Return the (X, Y) coordinate for the center point of the cell that contains the specified text.  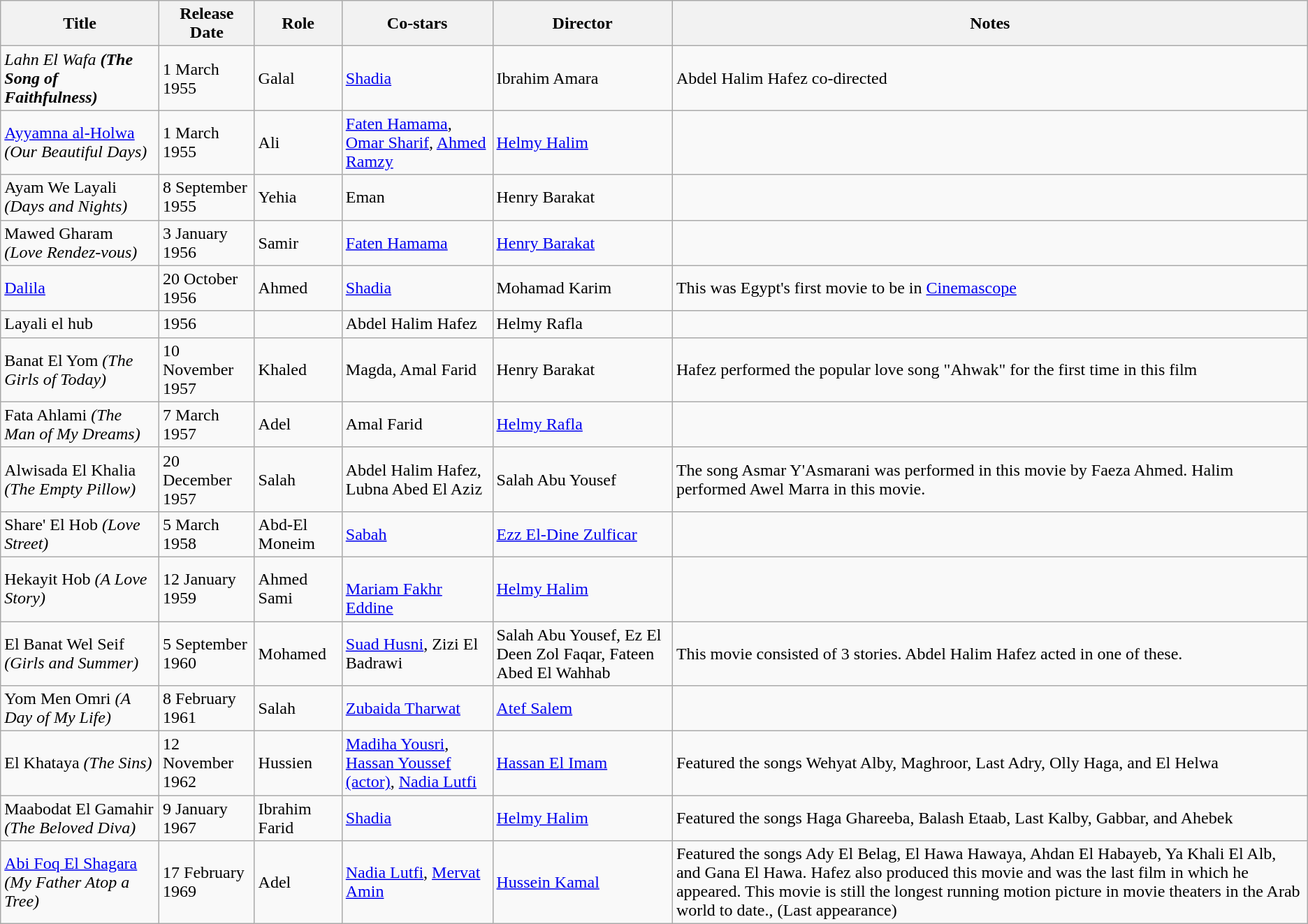
Ahmed (298, 288)
Nadia Lutfi, Mervat Amin (417, 883)
9 January 1967 (207, 819)
5 March 1958 (207, 534)
Role (298, 24)
Share' El Hob (Love Street) (80, 534)
Abdel Halim Hafez, Lubna Abed El Aziz (417, 479)
Banat El Yom (The Girls of Today) (80, 369)
Magda, Amal Farid (417, 369)
12 January 1959 (207, 589)
El Khataya (The Sins) (80, 763)
Ayam We Layali (Days and Nights) (80, 197)
Lahn El Wafa (The Song of Faithfulness) (80, 78)
Faten Hamama (417, 243)
El Banat Wel Seif (Girls and Summer) (80, 654)
This was Egypt's first movie to be in Cinemascope (989, 288)
17 February 1969 (207, 883)
Mohamad Karim (583, 288)
Mawed Gharam (Love Rendez-vous) (80, 243)
Layali el hub (80, 324)
Hussein Kamal (583, 883)
Title (80, 24)
Ibrahim Amara (583, 78)
Hekayit Hob (A Love Story) (80, 589)
Sabah (417, 534)
Ayyamna al-Holwa (Our Beautiful Days) (80, 142)
Release Date (207, 24)
Ahmed Sami (298, 589)
8 February 1961 (207, 708)
5 September 1960 (207, 654)
Director (583, 24)
Featured the songs Haga Ghareeba, Balash Etaab, Last Kalby, Gabbar, and Ahebek (989, 819)
Hafez performed the popular love song "Ahwak" for the first time in this film (989, 369)
1956 (207, 324)
Galal (298, 78)
Co-stars (417, 24)
Mohamed (298, 654)
12 November 1962 (207, 763)
20 December 1957 (207, 479)
Ibrahim Farid (298, 819)
Yom Men Omri (A Day of My Life) (80, 708)
Dalila (80, 288)
Yehia (298, 197)
Madiha Yousri, Hassan Youssef (actor), Nadia Lutfi (417, 763)
Eman (417, 197)
Faten Hamama, Omar Sharif, Ahmed Ramzy (417, 142)
Salah Abu Yousef, Ez El Deen Zol Faqar, Fateen Abed El Wahhab (583, 654)
Maabodat El Gamahir (The Beloved Diva) (80, 819)
Featured the songs Wehyat Alby, Maghroor, Last Adry, Olly Haga, and El Helwa (989, 763)
Notes (989, 24)
Hussien (298, 763)
Ezz El-Dine Zulficar (583, 534)
Abi Foq El Shagara (My Father Atop a Tree) (80, 883)
Abdel Halim Hafez co-directed (989, 78)
Samir (298, 243)
Abd-El Moneim (298, 534)
Fata Ahlami (The Man of My Dreams) (80, 425)
Alwisada El Khalia (The Empty Pillow) (80, 479)
Mariam Fakhr Eddine (417, 589)
The song Asmar Y'Asmarani was performed in this movie by Faeza Ahmed. Halim performed Awel Marra in this movie. (989, 479)
Zubaida Tharwat (417, 708)
Khaled (298, 369)
20 October 1956 (207, 288)
8 September 1955 (207, 197)
Atef Salem (583, 708)
Suad Husni, Zizi El Badrawi (417, 654)
Amal Farid (417, 425)
7 March 1957 (207, 425)
Abdel Halim Hafez (417, 324)
Hassan El Imam (583, 763)
This movie consisted of 3 stories. Abdel Halim Hafez acted in one of these. (989, 654)
Salah Abu Yousef (583, 479)
3 January 1956 (207, 243)
10 November 1957 (207, 369)
Ali (298, 142)
